Scan for the cell matching the given text and deliver its (X, Y) coordinate at center. 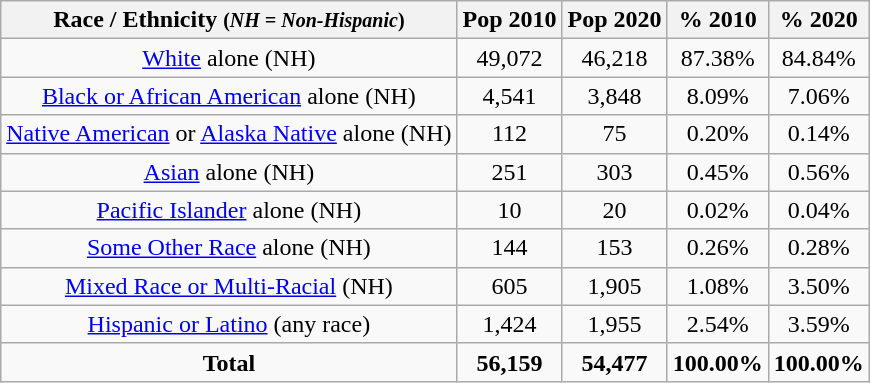
303 (614, 172)
Black or African American alone (NH) (229, 96)
Mixed Race or Multi-Racial (NH) (229, 286)
2.54% (718, 324)
7.06% (818, 96)
0.28% (818, 248)
Race / Ethnicity (NH = Non-Hispanic) (229, 20)
84.84% (818, 58)
Native American or Alaska Native alone (NH) (229, 134)
0.56% (818, 172)
54,477 (614, 362)
0.20% (718, 134)
3.59% (818, 324)
0.45% (718, 172)
87.38% (718, 58)
Pop 2010 (510, 20)
Some Other Race alone (NH) (229, 248)
112 (510, 134)
Pop 2020 (614, 20)
3,848 (614, 96)
Total (229, 362)
% 2020 (818, 20)
0.02% (718, 210)
46,218 (614, 58)
10 (510, 210)
4,541 (510, 96)
144 (510, 248)
0.04% (818, 210)
0.26% (718, 248)
1.08% (718, 286)
153 (614, 248)
1,955 (614, 324)
0.14% (818, 134)
56,159 (510, 362)
Hispanic or Latino (any race) (229, 324)
605 (510, 286)
1,905 (614, 286)
Asian alone (NH) (229, 172)
251 (510, 172)
20 (614, 210)
White alone (NH) (229, 58)
75 (614, 134)
Pacific Islander alone (NH) (229, 210)
% 2010 (718, 20)
49,072 (510, 58)
1,424 (510, 324)
8.09% (718, 96)
3.50% (818, 286)
